Capture the cell that displays the provided text and extract its [x, y] central coordinate. 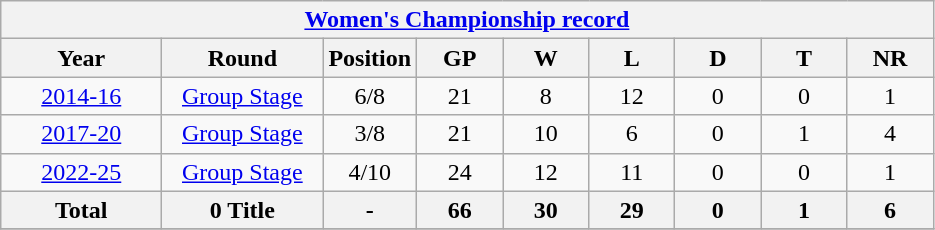
30 [546, 210]
2017-20 [82, 134]
8 [546, 96]
L [632, 58]
NR [890, 58]
4 [890, 134]
GP [460, 58]
24 [460, 172]
29 [632, 210]
3/8 [370, 134]
4/10 [370, 172]
W [546, 58]
0 Title [242, 210]
Women's Championship record [467, 20]
11 [632, 172]
Position [370, 58]
Round [242, 58]
Total [82, 210]
T [804, 58]
66 [460, 210]
2014-16 [82, 96]
D [718, 58]
10 [546, 134]
Year [82, 58]
6/8 [370, 96]
- [370, 210]
2022-25 [82, 172]
